Locate the cell with the specified text and output its [X, Y] center coordinate. 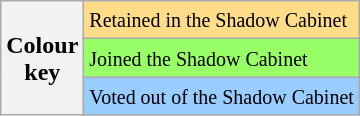
Joined the Shadow Cabinet [222, 58]
Retained in the Shadow Cabinet [222, 20]
Colourkey [42, 58]
Voted out of the Shadow Cabinet [222, 96]
